From the cell containing the given text, extract its center point as (X, Y) coordinate. 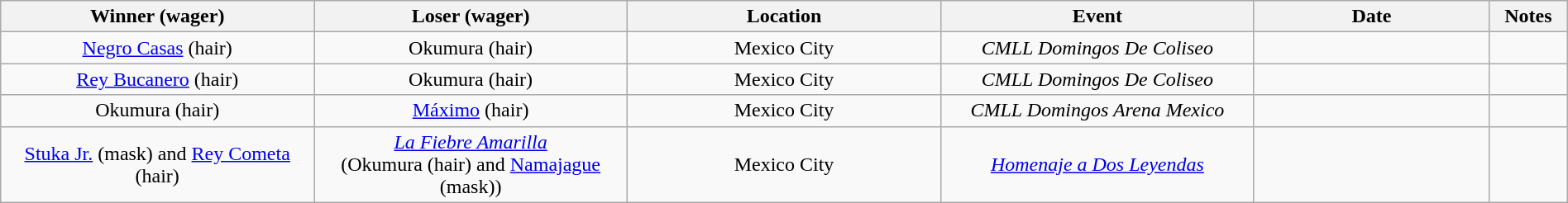
Loser (wager) (471, 17)
CMLL Domingos Arena Mexico (1097, 111)
Date (1371, 17)
Location (784, 17)
Notes (1528, 17)
Event (1097, 17)
La Fiebre Amarilla(Okumura (hair) and Namajague (mask)) (471, 164)
Winner (wager) (157, 17)
Negro Casas (hair) (157, 48)
Homenaje a Dos Leyendas (1097, 164)
Rey Bucanero (hair) (157, 79)
Máximo (hair) (471, 111)
Stuka Jr. (mask) and Rey Cometa (hair) (157, 164)
